Return [x, y] of the center of cell containing provided text 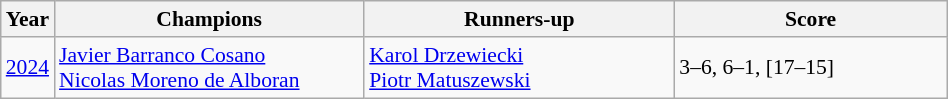
Score [810, 19]
3–6, 6–1, [17–15] [810, 68]
Runners-up [519, 19]
Year [28, 19]
Champions [209, 19]
Karol Drzewiecki Piotr Matuszewski [519, 68]
Javier Barranco Cosano Nicolas Moreno de Alboran [209, 68]
2024 [28, 68]
